For the text-containing cell, return its midpoint in (x, y) coordinate format. 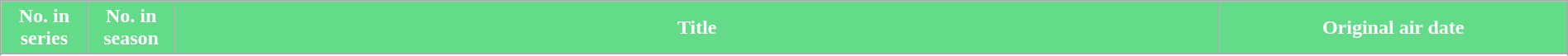
Title (696, 28)
No. in series (45, 28)
Original air date (1393, 28)
No. in season (131, 28)
